Locate the cell with the specified text and output its (x, y) center coordinate. 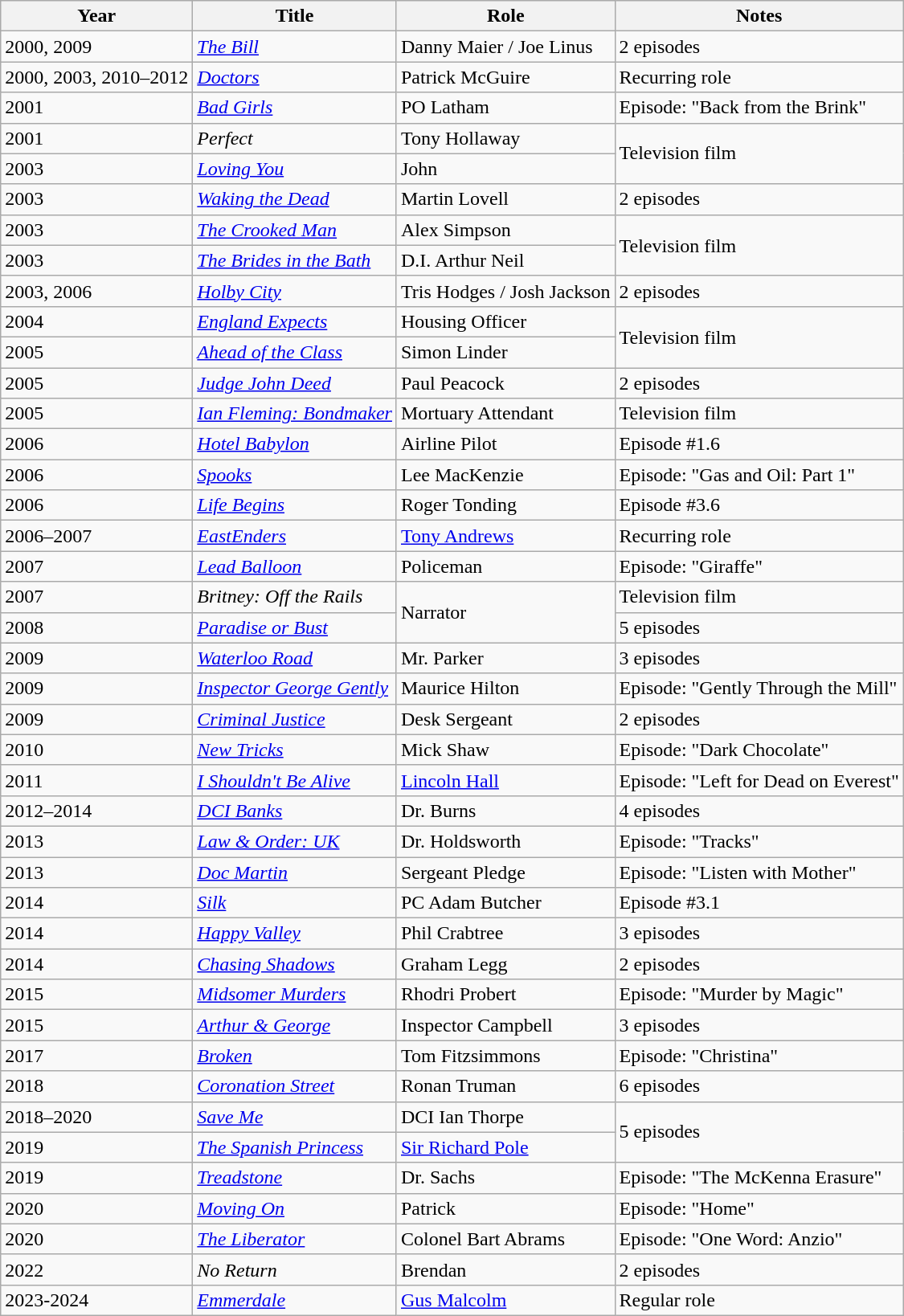
4 episodes (759, 811)
Episode: "Gas and Oil: Part 1" (759, 475)
Inspector Campbell (505, 1025)
2011 (96, 780)
Episode: "Left for Dead on Everest" (759, 780)
Episode: "One Word: Anzio" (759, 1239)
2018–2020 (96, 1117)
EastEnders (295, 536)
Judge John Deed (295, 383)
Britney: Off the Rails (295, 597)
Mick Shaw (505, 750)
Title (295, 16)
Arthur & George (295, 1025)
Mr. Parker (505, 658)
Mortuary Attendant (505, 414)
2010 (96, 750)
Phil Crabtree (505, 934)
Bad Girls (295, 108)
Role (505, 16)
Tony Hollaway (505, 138)
Tris Hodges / Josh Jackson (505, 291)
Criminal Justice (295, 719)
Brendan (505, 1269)
The Crooked Man (295, 230)
Moving On (295, 1208)
Tony Andrews (505, 536)
England Expects (295, 321)
Life Begins (295, 505)
2012–2014 (96, 811)
Spooks (295, 475)
Hotel Babylon (295, 444)
PC Adam Butcher (505, 903)
Ronan Truman (505, 1086)
Paul Peacock (505, 383)
Notes (759, 16)
Doctors (295, 77)
The Brides in the Bath (295, 260)
2022 (96, 1269)
2008 (96, 627)
Chasing Shadows (295, 964)
Doc Martin (295, 872)
Patrick (505, 1208)
Save Me (295, 1117)
Episode #3.1 (759, 903)
Perfect (295, 138)
PO Latham (505, 108)
Regular role (759, 1300)
2000, 2003, 2010–2012 (96, 77)
Maurice Hilton (505, 689)
2023-2024 (96, 1300)
Loving You (295, 169)
Policeman (505, 566)
Alex Simpson (505, 230)
Treadstone (295, 1178)
Coronation Street (295, 1086)
The Bill (295, 47)
Patrick McGuire (505, 77)
Episode #3.6 (759, 505)
2006–2007 (96, 536)
Episode: "Christina" (759, 1056)
Sir Richard Pole (505, 1147)
Waking the Dead (295, 199)
Law & Order: UK (295, 841)
Episode: "Giraffe" (759, 566)
2018 (96, 1086)
Tom Fitzsimmons (505, 1056)
Lincoln Hall (505, 780)
Dr. Sachs (505, 1178)
Ian Fleming: Bondmaker (295, 414)
Danny Maier / Joe Linus (505, 47)
The Spanish Princess (295, 1147)
Gus Malcolm (505, 1300)
Episode: "Tracks" (759, 841)
Sergeant Pledge (505, 872)
Roger Tonding (505, 505)
Holby City (295, 291)
Episode: "Gently Through the Mill" (759, 689)
Paradise or Bust (295, 627)
Episode: "Murder by Magic" (759, 995)
Colonel Bart Abrams (505, 1239)
Airline Pilot (505, 444)
Emmerdale (295, 1300)
Happy Valley (295, 934)
Lee MacKenzie (505, 475)
2000, 2009 (96, 47)
Dr. Holdsworth (505, 841)
Midsomer Murders (295, 995)
Rhodri Probert (505, 995)
Simon Linder (505, 352)
Episode #1.6 (759, 444)
Ahead of the Class (295, 352)
Silk (295, 903)
Year (96, 16)
John (505, 169)
DCI Ian Thorpe (505, 1117)
Episode: "Listen with Mother" (759, 872)
DCI Banks (295, 811)
Inspector George Gently (295, 689)
Graham Legg (505, 964)
2017 (96, 1056)
Broken (295, 1056)
2004 (96, 321)
Desk Sergeant (505, 719)
Narrator (505, 612)
Episode: "Home" (759, 1208)
Housing Officer (505, 321)
2003, 2006 (96, 291)
Episode: "The McKenna Erasure" (759, 1178)
Episode: "Dark Chocolate" (759, 750)
Waterloo Road (295, 658)
I Shouldn't Be Alive (295, 780)
No Return (295, 1269)
Dr. Burns (505, 811)
The Liberator (295, 1239)
6 episodes (759, 1086)
Episode: "Back from the Brink" (759, 108)
D.I. Arthur Neil (505, 260)
Martin Lovell (505, 199)
New Tricks (295, 750)
Lead Balloon (295, 566)
